Find where the given text appears and provide that cell's center as [x, y] coordinate. 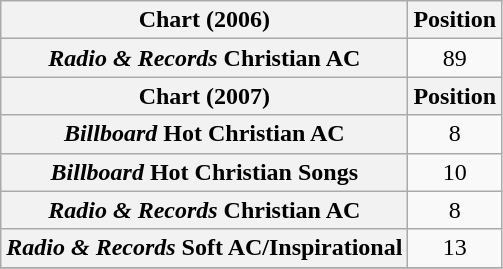
Chart (2007) [204, 96]
Radio & Records Soft AC/Inspirational [204, 248]
Chart (2006) [204, 20]
13 [455, 248]
89 [455, 58]
10 [455, 172]
Billboard Hot Christian AC [204, 134]
Billboard Hot Christian Songs [204, 172]
